Search for the cell housing the specified text and yield its (x, y) center coordinate. 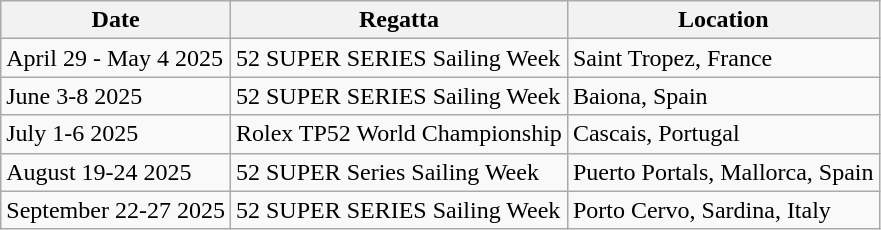
Cascais, Portugal (723, 134)
Puerto Portals, Mallorca, Spain (723, 172)
April 29 - May 4 2025 (116, 58)
52 SUPER Series Sailing Week (398, 172)
Rolex TP52 World Championship (398, 134)
Date (116, 20)
Location (723, 20)
September 22-27 2025 (116, 210)
Baiona, Spain (723, 96)
Porto Cervo, Sardina, Italy (723, 210)
June 3-8 2025 (116, 96)
Saint Tropez, France (723, 58)
August 19-24 2025 (116, 172)
Regatta (398, 20)
July 1-6 2025 (116, 134)
